From the cell containing the given text, extract its center point as (x, y) coordinate. 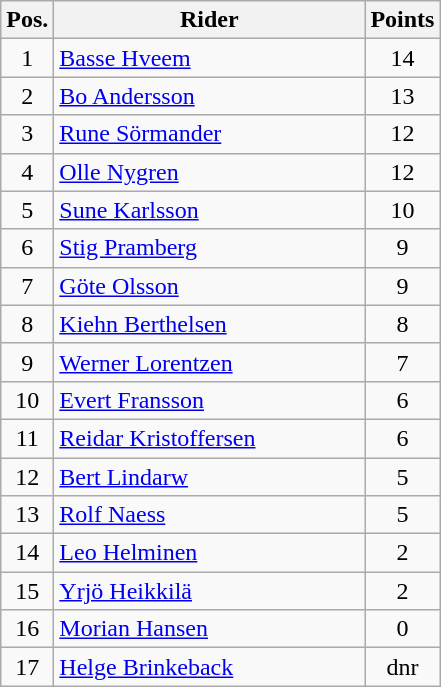
15 (28, 591)
Basse Hveem (210, 58)
Morian Hansen (210, 629)
Rider (210, 20)
dnr (402, 667)
Leo Helminen (210, 553)
Bert Lindarw (210, 477)
Points (402, 20)
Rolf Naess (210, 515)
17 (28, 667)
Rune Sörmander (210, 134)
Stig Pramberg (210, 248)
Werner Lorentzen (210, 362)
Pos. (28, 20)
0 (402, 629)
3 (28, 134)
Helge Brinkeback (210, 667)
Reidar Kristoffersen (210, 438)
1 (28, 58)
Olle Nygren (210, 172)
11 (28, 438)
4 (28, 172)
Sune Karlsson (210, 210)
Yrjö Heikkilä (210, 591)
Bo Andersson (210, 96)
Evert Fransson (210, 400)
Kiehn Berthelsen (210, 324)
16 (28, 629)
Göte Olsson (210, 286)
